Return (X, Y) of the center of cell containing provided text 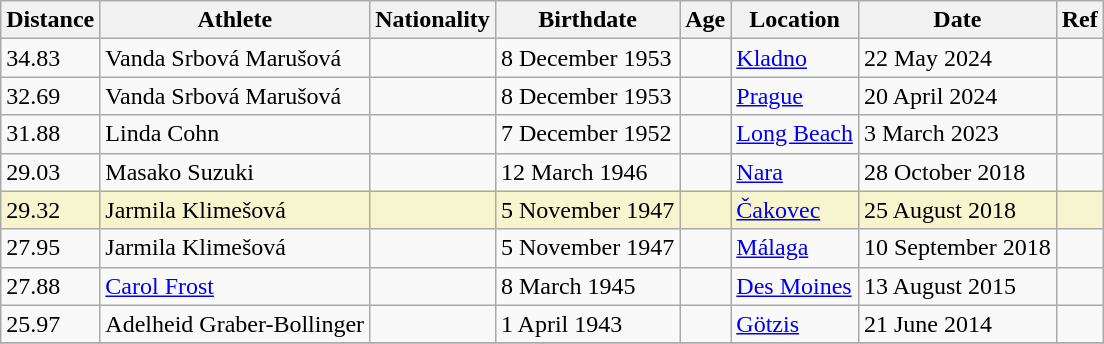
Linda Cohn (235, 134)
Age (706, 20)
7 December 1952 (587, 134)
Birthdate (587, 20)
25.97 (50, 324)
Location (795, 20)
Ref (1080, 20)
13 August 2015 (957, 286)
Des Moines (795, 286)
Málaga (795, 248)
1 April 1943 (587, 324)
31.88 (50, 134)
32.69 (50, 96)
Date (957, 20)
Athlete (235, 20)
20 April 2024 (957, 96)
34.83 (50, 58)
8 March 1945 (587, 286)
27.88 (50, 286)
Long Beach (795, 134)
28 October 2018 (957, 172)
Carol Frost (235, 286)
29.03 (50, 172)
21 June 2014 (957, 324)
Nara (795, 172)
Adelheid Graber-Bollinger (235, 324)
22 May 2024 (957, 58)
Götzis (795, 324)
Nationality (433, 20)
27.95 (50, 248)
3 March 2023 (957, 134)
Čakovec (795, 210)
25 August 2018 (957, 210)
29.32 (50, 210)
10 September 2018 (957, 248)
12 March 1946 (587, 172)
Prague (795, 96)
Kladno (795, 58)
Distance (50, 20)
Masako Suzuki (235, 172)
